For the text-containing cell, return its midpoint in [X, Y] coordinate format. 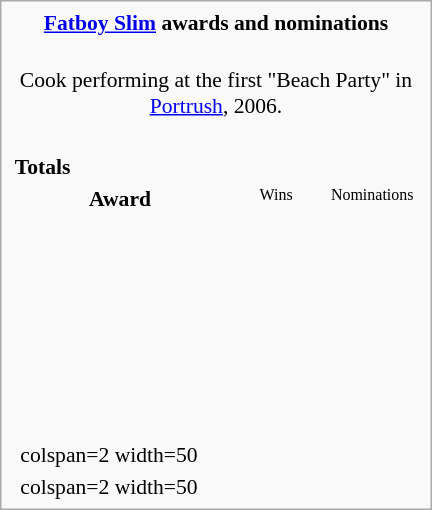
Cook performing at the first "Beach Party" in Portrush, 2006. [216, 80]
Award [120, 198]
Totals [216, 167]
Totals Award Wins Nominations [216, 280]
Fatboy Slim awards and nominations [216, 23]
Nominations [372, 198]
Wins [276, 198]
